Identify which cell holds the provided text, then report its (X, Y) central coordinate. 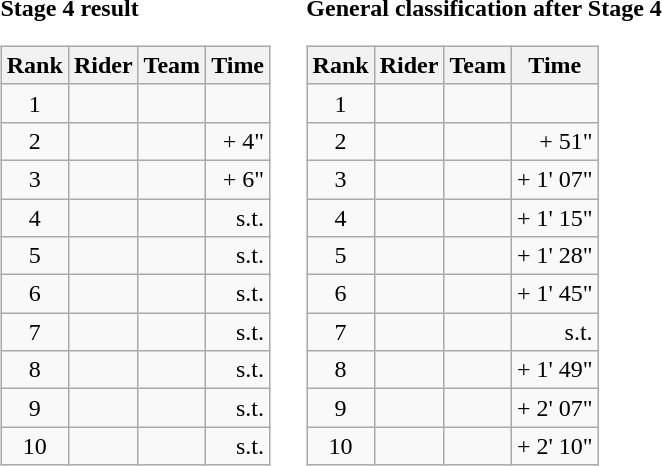
+ 1' 28" (554, 256)
+ 1' 45" (554, 294)
+ 1' 15" (554, 217)
+ 2' 10" (554, 446)
+ 51" (554, 141)
+ 6" (238, 179)
+ 2' 07" (554, 408)
+ 1' 07" (554, 179)
+ 1' 49" (554, 370)
+ 4" (238, 141)
